Determine the (X, Y) coordinate at the center of the cell enclosing the given text.  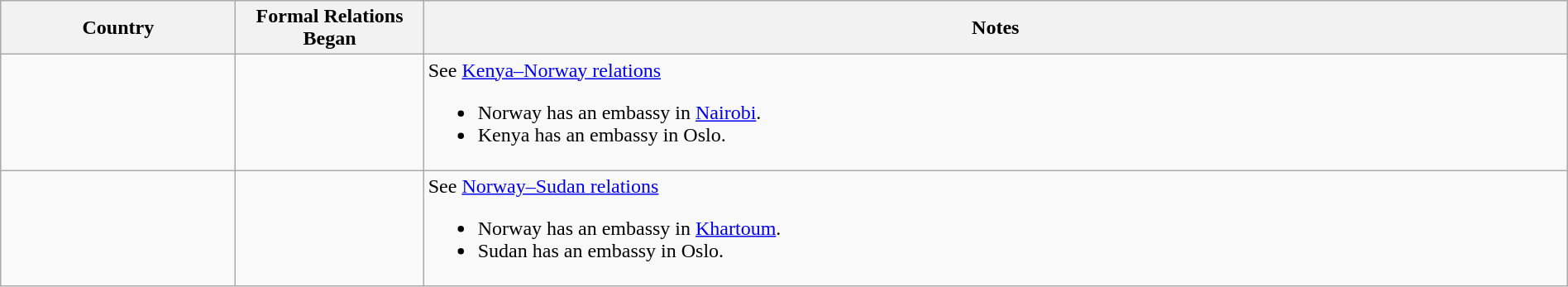
Country (118, 28)
Formal Relations Began (329, 28)
See Kenya–Norway relationsNorway has an embassy in Nairobi.Kenya has an embassy in Oslo. (996, 112)
See Norway–Sudan relationsNorway has an embassy in Khartoum.Sudan has an embassy in Oslo. (996, 228)
Notes (996, 28)
